Output the [x, y] coordinate of the center of the cell containing the given text.  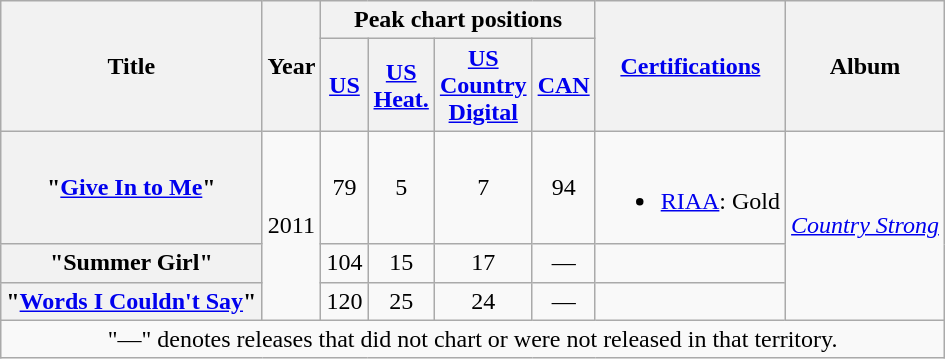
Peak chart positions [458, 20]
"Words I Couldn't Say" [132, 301]
25 [401, 301]
"Summer Girl" [132, 263]
5 [401, 188]
24 [483, 301]
Certifications [690, 66]
"Give In to Me" [132, 188]
17 [483, 263]
94 [564, 188]
US [344, 85]
Album [866, 66]
USCountryDigital [483, 85]
Year [292, 66]
Country Strong [866, 226]
Title [132, 66]
120 [344, 301]
"—" denotes releases that did not chart or were not released in that territory. [473, 339]
15 [401, 263]
104 [344, 263]
2011 [292, 226]
USHeat. [401, 85]
79 [344, 188]
7 [483, 188]
RIAA: Gold [690, 188]
CAN [564, 85]
